Pinpoint the cell where the given text exists, returning its (x, y) midpoint coordinate. 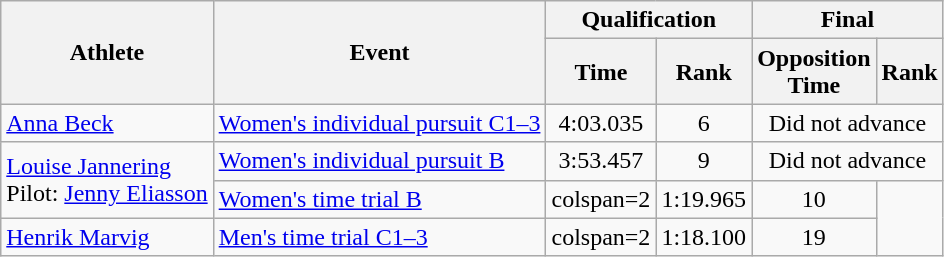
Louise JanneringPilot: Jenny Eliasson (107, 180)
3:53.457 (601, 161)
Men's time trial C1–3 (380, 237)
19 (814, 237)
Women's individual pursuit C1–3 (380, 123)
Time (601, 72)
4:03.035 (601, 123)
Anna Beck (107, 123)
OppositionTime (814, 72)
1:18.100 (704, 237)
9 (704, 161)
Qualification (649, 20)
Henrik Marvig (107, 237)
1:19.965 (704, 199)
Athlete (107, 52)
Women's individual pursuit B (380, 161)
Women's time trial B (380, 199)
Final (848, 20)
10 (814, 199)
6 (704, 123)
Event (380, 52)
